Detect which cell encompasses the target text, then output its (X, Y) center coordinate. 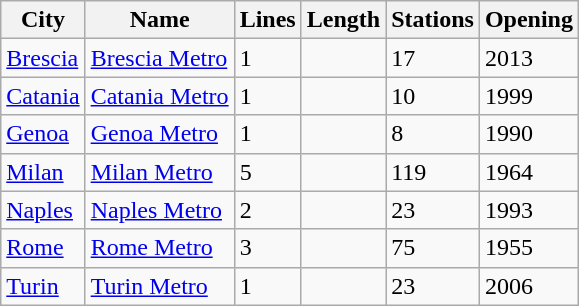
2006 (528, 286)
Milan Metro (160, 172)
17 (433, 58)
Length (343, 20)
Catania Metro (160, 96)
2013 (528, 58)
Milan (43, 172)
8 (433, 134)
1999 (528, 96)
Turin (43, 286)
75 (433, 248)
Genoa Metro (160, 134)
Rome (43, 248)
1955 (528, 248)
10 (433, 96)
3 (268, 248)
1993 (528, 210)
119 (433, 172)
Turin Metro (160, 286)
1964 (528, 172)
Stations (433, 20)
City (43, 20)
Brescia Metro (160, 58)
Catania (43, 96)
1990 (528, 134)
Genoa (43, 134)
2 (268, 210)
Rome Metro (160, 248)
5 (268, 172)
Name (160, 20)
Naples Metro (160, 210)
Naples (43, 210)
Lines (268, 20)
Opening (528, 20)
Brescia (43, 58)
